Detect which cell encompasses the target text, then output its (x, y) center coordinate. 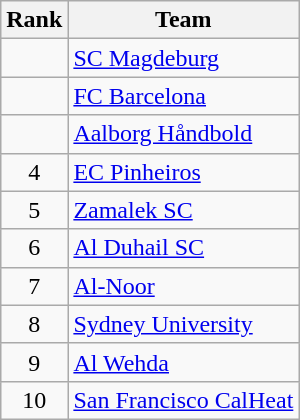
5 (34, 210)
Team (184, 20)
FC Barcelona (184, 96)
SC Magdeburg (184, 58)
Aalborg Håndbold (184, 134)
San Francisco CalHeat (184, 400)
Al Wehda (184, 362)
7 (34, 286)
Zamalek SC (184, 210)
9 (34, 362)
Sydney University (184, 324)
6 (34, 248)
Rank (34, 20)
EC Pinheiros (184, 172)
8 (34, 324)
4 (34, 172)
Al-Noor (184, 286)
10 (34, 400)
Al Duhail SC (184, 248)
